Detect which cell encompasses the target text, then output its (x, y) center coordinate. 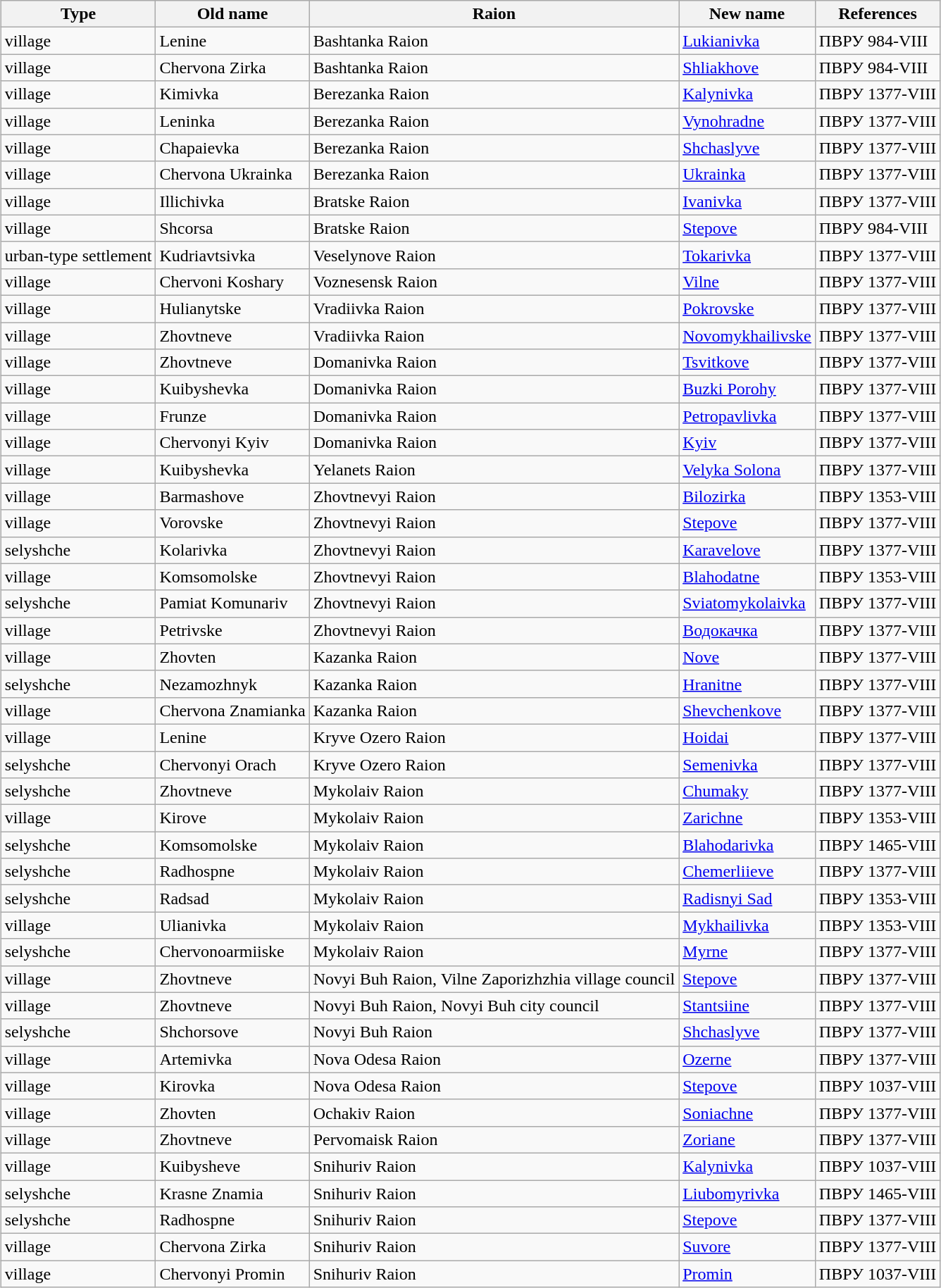
Chervonoarmiiske (232, 952)
Stantsiine (747, 1006)
Shliakhove (747, 68)
Ulianivka (232, 925)
Hulianytske (232, 308)
Chervona Ukrainka (232, 175)
Hoidai (747, 737)
Radisnyi Sad (747, 899)
Raion (494, 14)
Novyi Buh Raion (494, 1032)
Novyi Buh Raion, Vilne Zaporizhzhia village council (494, 979)
Karavelove (747, 550)
Novyi Buh Raion, Novyi Buh city council (494, 1006)
Kirovka (232, 1086)
Liubomyrivka (747, 1194)
Bilozirka (747, 496)
New name (747, 14)
Водокачка (747, 630)
Kudriavtsivka (232, 255)
Nove (747, 657)
Shchorsove (232, 1032)
Chervonyi Promin (232, 1274)
References (878, 14)
Artemivka (232, 1059)
Old name (232, 14)
Illichivka (232, 201)
Krasne Znamia (232, 1194)
Shevchenkove (747, 711)
Vynohradne (747, 121)
Zarichne (747, 818)
Yelanets Raion (494, 470)
Novomykhailivske (747, 336)
Lukianivka (747, 41)
Petrivske (232, 630)
Velyka Solona (747, 470)
Hranitne (747, 684)
Pamiat Komunariv (232, 604)
Kimivka (232, 94)
Leninka (232, 121)
Blahodatne (747, 577)
Semenivka (747, 764)
Vilne (747, 282)
Tokarivka (747, 255)
Mykhailivka (747, 925)
Chervona Znamianka (232, 711)
Tsvitkove (747, 363)
Chemerliieve (747, 872)
Kuibysheve (232, 1166)
Buzki Porohy (747, 389)
Promin (747, 1274)
Chervonyi Kyiv (232, 443)
Ochakiv Raion (494, 1113)
Zoriane (747, 1139)
Chervoni Koshary (232, 282)
Frunze (232, 416)
Ozerne (747, 1059)
Shcorsa (232, 228)
Nezamozhnyk (232, 684)
Petropavlivka (747, 416)
Chumaky (747, 792)
Kyiv (747, 443)
Pokrovske (747, 308)
Kolarivka (232, 550)
Ukrainka (747, 175)
Kirove (232, 818)
urban-type settlement (78, 255)
Chervonyi Orach (232, 764)
Chapaievka (232, 148)
Vorovske (232, 523)
Pervomaisk Raion (494, 1139)
Soniachne (747, 1113)
Sviatomykolaivka (747, 604)
Ivanivka (747, 201)
Radsad (232, 899)
Voznesensk Raion (494, 282)
Myrne (747, 952)
Blahodarivka (747, 845)
Veselynove Raion (494, 255)
Type (78, 14)
Barmashove (232, 496)
Suvore (747, 1247)
